Identify which cell holds the provided text, then report its [x, y] central coordinate. 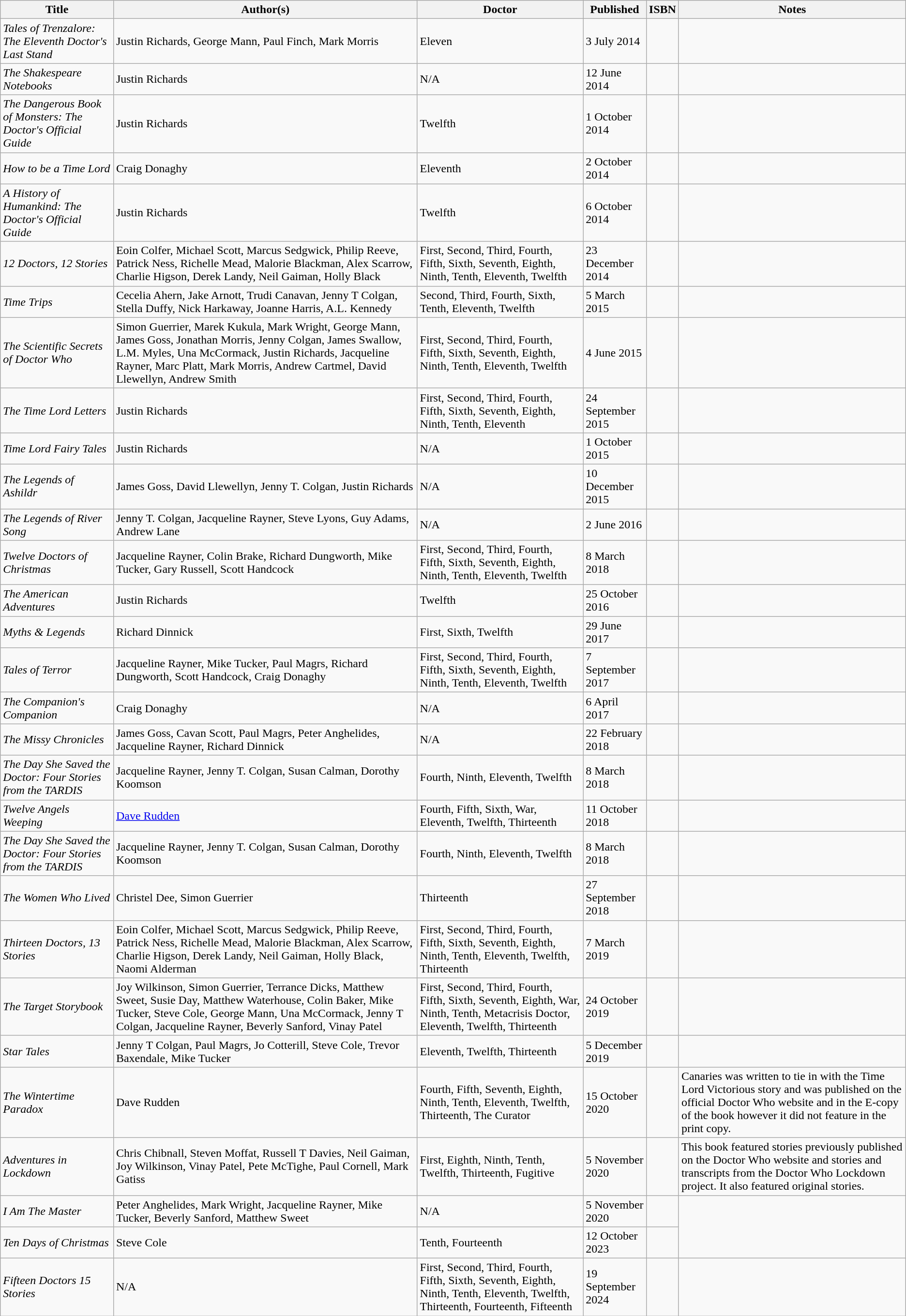
Jacqueline Rayner, Mike Tucker, Paul Magrs, Richard Dungworth, Scott Handcock, Craig Donaghy [265, 670]
How to be a Time Lord [57, 168]
The Legends of Ashildr [57, 486]
Tales of Trenzalore: The Eleventh Doctor's Last Stand [57, 41]
Fifteen Doctors 15 Stories [57, 1287]
The American Adventures [57, 601]
Justin Richards, George Mann, Paul Finch, Mark Morris [265, 41]
Christel Dee, Simon Guerrier [265, 898]
Eleven [500, 41]
Chris Chibnall, Steven Moffat, Russell T Davies, Neil Gaiman, Joy Wilkinson, Vinay Patel, Pete McTighe, Paul Cornell, Mark Gatiss [265, 1166]
29 June 2017 [615, 632]
Cecelia Ahern, Jake Arnott, Trudi Canavan, Jenny T Colgan, Stella Duffy, Nick Harkaway, Joanne Harris, A.L. Kennedy [265, 302]
The Legends of River Song [57, 524]
12 Doctors, 12 Stories [57, 264]
Second, Third, Fourth, Sixth, Tenth, Eleventh, Twelfth [500, 302]
12 June 2014 [615, 79]
Star Tales [57, 1051]
22 February 2018 [615, 739]
The Shakespeare Notebooks [57, 79]
2 June 2016 [615, 524]
Tales of Terror [57, 670]
Myths & Legends [57, 632]
The Dangerous Book of Monsters: The Doctor's Official Guide [57, 124]
Published [615, 10]
25 October 2016 [615, 601]
24 October 2019 [615, 1006]
The Companion's Companion [57, 708]
Ten Days of Christmas [57, 1242]
10 December 2015 [615, 486]
The Wintertime Paradox [57, 1102]
First, Sixth, Twelfth [500, 632]
5 December 2019 [615, 1051]
Fourth, Fifth, Seventh, Eighth, Ninth, Tenth, Eleventh, Twelfth, Thirteenth, The Curator [500, 1102]
The Scientific Secrets of Doctor Who [57, 353]
First, Second, Third, Fourth, Fifth, Sixth, Seventh, Eighth, Ninth, Tenth, Eleventh, Twelfth, Thirteenth, Fourteenth, Fifteenth [500, 1287]
Richard Dinnick [265, 632]
The Target Storybook [57, 1006]
11 October 2018 [615, 816]
Jenny T Colgan, Paul Magrs, Jo Cotterill, Steve Cole, Trevor Baxendale, Mike Tucker [265, 1051]
Time Lord Fairy Tales [57, 448]
Notes [792, 10]
The Missy Chronicles [57, 739]
First, Second, Third, Fourth, Fifth, Sixth, Seventh, Eighth, Ninth, Tenth, Eleventh [500, 410]
Tenth, Fourteenth [500, 1242]
Twelve Doctors of Christmas [57, 563]
A History of Humankind: The Doctor's Official Guide [57, 213]
4 June 2015 [615, 353]
Twelve Angels Weeping [57, 816]
I Am The Master [57, 1211]
15 October 2020 [615, 1102]
Eleventh [500, 168]
First, Second, Third, Fourth, Fifth, Sixth, Seventh, Eighth, War, Ninth, Tenth, Metacrisis Doctor, Eleventh, Twelfth, Thirteenth [500, 1006]
3 July 2014 [615, 41]
Peter Anghelides, Mark Wright, Jacqueline Rayner, Mike Tucker, Beverly Sanford, Matthew Sweet [265, 1211]
23 December 2014 [615, 264]
7 March 2019 [615, 949]
James Goss, David Llewellyn, Jenny T. Colgan, Justin Richards [265, 486]
Jenny T. Colgan, Jacqueline Rayner, Steve Lyons, Guy Adams, Andrew Lane [265, 524]
Author(s) [265, 10]
6 April 2017 [615, 708]
7 September 2017 [615, 670]
The Time Lord Letters [57, 410]
First, Second, Third, Fourth, Fifth, Sixth, Seventh, Eighth, Ninth, Tenth, Eleventh, Twelfth, Thirteenth [500, 949]
6 October 2014 [615, 213]
24 September 2015 [615, 410]
Eleventh, Twelfth, Thirteenth [500, 1051]
Title [57, 10]
Jacqueline Rayner, Colin Brake, Richard Dungworth, Mike Tucker, Gary Russell, Scott Handcock [265, 563]
First, Eighth, Ninth, Tenth, Twelfth, Thirteenth, Fugitive [500, 1166]
Doctor [500, 10]
Time Trips [57, 302]
Fourth, Fifth, Sixth, War, Eleventh, Twelfth, Thirteenth [500, 816]
19 September 2024 [615, 1287]
Adventures in Lockdown [57, 1166]
Thirteenth [500, 898]
The Women Who Lived [57, 898]
James Goss, Cavan Scott, Paul Magrs, Peter Anghelides, Jacqueline Rayner, Richard Dinnick [265, 739]
1 October 2015 [615, 448]
5 March 2015 [615, 302]
12 October 2023 [615, 1242]
2 October 2014 [615, 168]
Thirteen Doctors, 13 Stories [57, 949]
ISBN [662, 10]
1 October 2014 [615, 124]
Steve Cole [265, 1242]
27 September 2018 [615, 898]
